Find where the given text appears and provide that cell's center as [X, Y] coordinate. 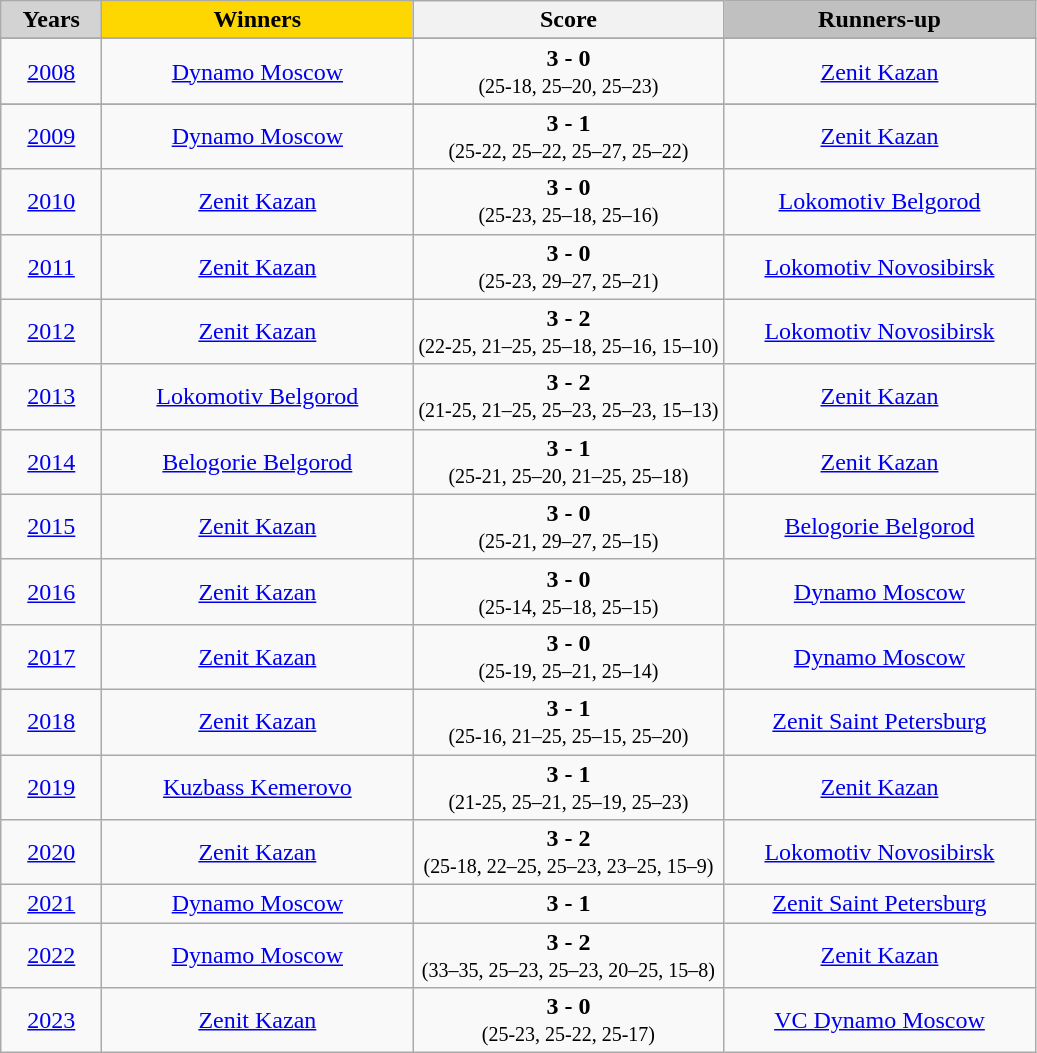
3 - 1(25-16, 21–25, 25–15, 25–20) [568, 722]
2015 [52, 526]
2014 [52, 462]
3 - 0(25-23, 25–18, 25–16) [568, 202]
3 - 0(25-23, 29–27, 25–21) [568, 266]
2023 [52, 1020]
3 - 1(25-22, 25–22, 25–27, 25–22) [568, 136]
3 - 0(25-23, 25-22, 25-17) [568, 1020]
Runners-up [880, 20]
Winners [258, 20]
Years [52, 20]
2012 [52, 332]
VC Dynamo Moscow [880, 1020]
3 - 0(25-18, 25–20, 25–23) [568, 72]
3 - 2(25-18, 22–25, 25–23, 23–25, 15–9) [568, 852]
3 - 1(25-21, 25–20, 21–25, 25–18) [568, 462]
3 - 0(25-21, 29–27, 25–15) [568, 526]
Score [568, 20]
2008 [52, 72]
2011 [52, 266]
3 - 2(21-25, 21–25, 25–23, 25–23, 15–13) [568, 396]
3 - 2(33–35, 25–23, 25–23, 20–25, 15–8) [568, 956]
2010 [52, 202]
2021 [52, 904]
Kuzbass Kemerovo [258, 786]
3 - 0(25-19, 25–21, 25–14) [568, 656]
2019 [52, 786]
2018 [52, 722]
2009 [52, 136]
2022 [52, 956]
3 - 1(21-25, 25–21, 25–19, 25–23) [568, 786]
3 - 0(25-14, 25–18, 25–15) [568, 592]
3 - 1 [568, 904]
2013 [52, 396]
2017 [52, 656]
2020 [52, 852]
3 - 2(22-25, 21–25, 25–18, 25–16, 15–10) [568, 332]
2016 [52, 592]
